Locate the cell with the specified text and output its [X, Y] center coordinate. 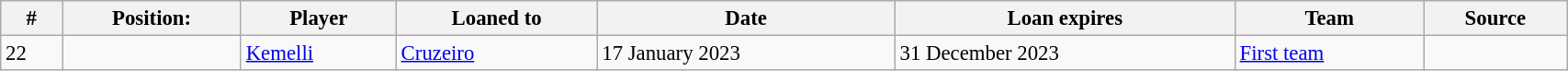
Loaned to [496, 18]
17 January 2023 [746, 53]
31 December 2023 [1065, 53]
Team [1329, 18]
Player [318, 18]
Kemelli [318, 53]
Source [1495, 18]
22 [31, 53]
Loan expires [1065, 18]
Cruzeiro [496, 53]
Date [746, 18]
# [31, 18]
First team [1329, 53]
Position: [152, 18]
